From the cell containing the given text, extract its center point as (x, y) coordinate. 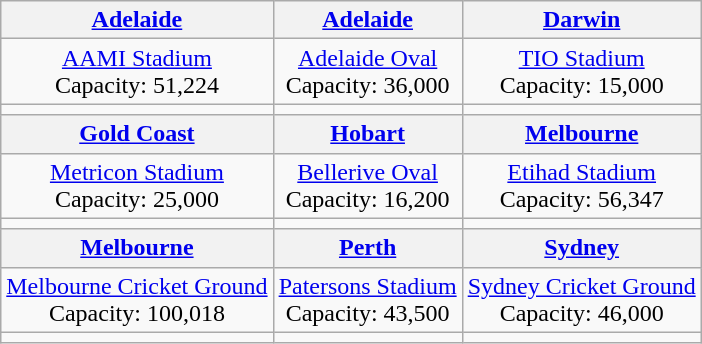
Perth (368, 248)
TIO StadiumCapacity: 15,000 (582, 72)
Patersons StadiumCapacity: 43,500 (368, 300)
Metricon StadiumCapacity: 25,000 (137, 186)
Sydney (582, 248)
Melbourne Cricket GroundCapacity: 100,018 (137, 300)
Hobart (368, 134)
Bellerive OvalCapacity: 16,200 (368, 186)
AAMI StadiumCapacity: 51,224 (137, 72)
Etihad StadiumCapacity: 56,347 (582, 186)
Gold Coast (137, 134)
Sydney Cricket GroundCapacity: 46,000 (582, 300)
Darwin (582, 20)
Adelaide OvalCapacity: 36,000 (368, 72)
